Find where the given text appears and provide that cell's center as [x, y] coordinate. 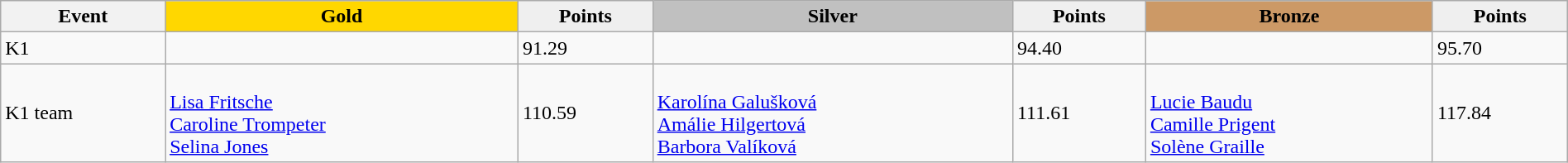
117.84 [1500, 113]
Event [83, 17]
Karolína GaluškováAmálie HilgertováBarbora Valíková [832, 113]
94.40 [1078, 48]
K1 team [83, 113]
Silver [832, 17]
K1 [83, 48]
Lisa FritscheCaroline TrompeterSelina Jones [342, 113]
95.70 [1500, 48]
Gold [342, 17]
Bronze [1288, 17]
111.61 [1078, 113]
Lucie BauduCamille PrigentSolène Graille [1288, 113]
110.59 [586, 113]
91.29 [586, 48]
